Scan for the cell matching the given text and deliver its [x, y] coordinate at center. 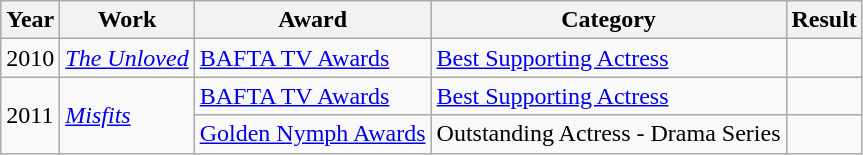
Work [127, 20]
Award [312, 20]
2011 [30, 115]
Result [824, 20]
Misfits [127, 115]
Outstanding Actress - Drama Series [608, 134]
Year [30, 20]
Category [608, 20]
2010 [30, 58]
Golden Nymph Awards [312, 134]
The Unloved [127, 58]
